Extract the [x, y] coordinate from the center of the cell holding the provided text.  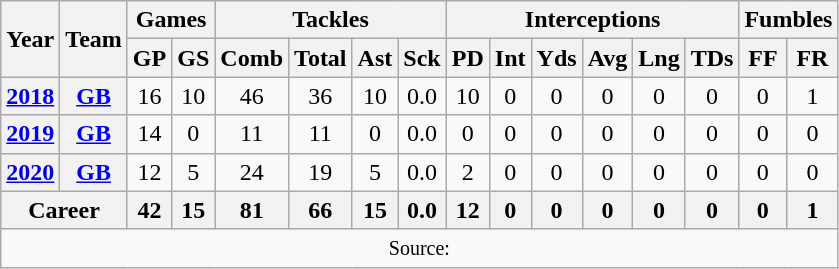
81 [252, 210]
Career [64, 210]
Comb [252, 58]
24 [252, 172]
Fumbles [788, 20]
FF [763, 58]
Team [94, 39]
Yds [556, 58]
Interceptions [592, 20]
2019 [30, 134]
66 [321, 210]
Avg [608, 58]
GP [149, 58]
PD [468, 58]
46 [252, 96]
Sck [422, 58]
Year [30, 39]
FR [812, 58]
Lng [659, 58]
Source: [420, 248]
14 [149, 134]
36 [321, 96]
2018 [30, 96]
19 [321, 172]
42 [149, 210]
GS [194, 58]
16 [149, 96]
2020 [30, 172]
2 [468, 172]
Tackles [330, 20]
Int [510, 58]
Ast [375, 58]
Total [321, 58]
TDs [712, 58]
Games [170, 20]
